Return (X, Y) of the center of cell containing provided text 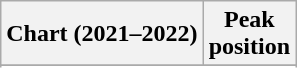
Peakposition (249, 34)
Chart (2021–2022) (102, 34)
